For the text-containing cell, return its midpoint in (x, y) coordinate format. 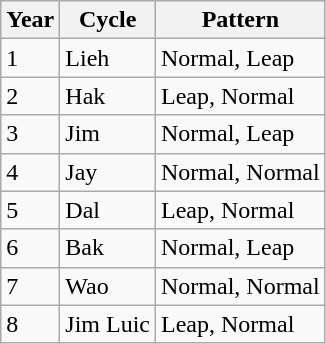
Jay (108, 172)
Dal (108, 210)
3 (30, 134)
Hak (108, 96)
2 (30, 96)
7 (30, 286)
Lieh (108, 58)
Jim Luic (108, 324)
Cycle (108, 20)
5 (30, 210)
1 (30, 58)
Wao (108, 286)
Bak (108, 248)
Jim (108, 134)
8 (30, 324)
Year (30, 20)
Pattern (241, 20)
6 (30, 248)
4 (30, 172)
